Capture the cell that displays the provided text and extract its (x, y) central coordinate. 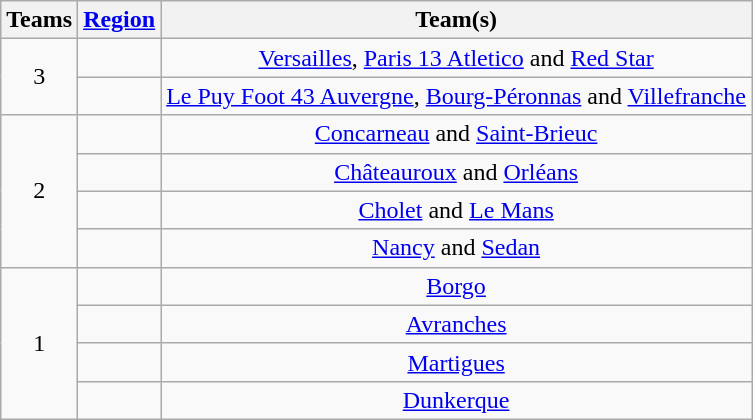
Borgo (456, 286)
Châteauroux and Orléans (456, 172)
Dunkerque (456, 400)
Versailles, Paris 13 Atletico and Red Star (456, 58)
3 (40, 77)
Nancy and Sedan (456, 248)
Teams (40, 20)
Martigues (456, 362)
1 (40, 343)
Concarneau and Saint-Brieuc (456, 134)
Region (120, 20)
Le Puy Foot 43 Auvergne, Bourg-Péronnas and Villefranche (456, 96)
2 (40, 191)
Avranches (456, 324)
Team(s) (456, 20)
Cholet and Le Mans (456, 210)
